Detect which cell encompasses the target text, then output its [x, y] center coordinate. 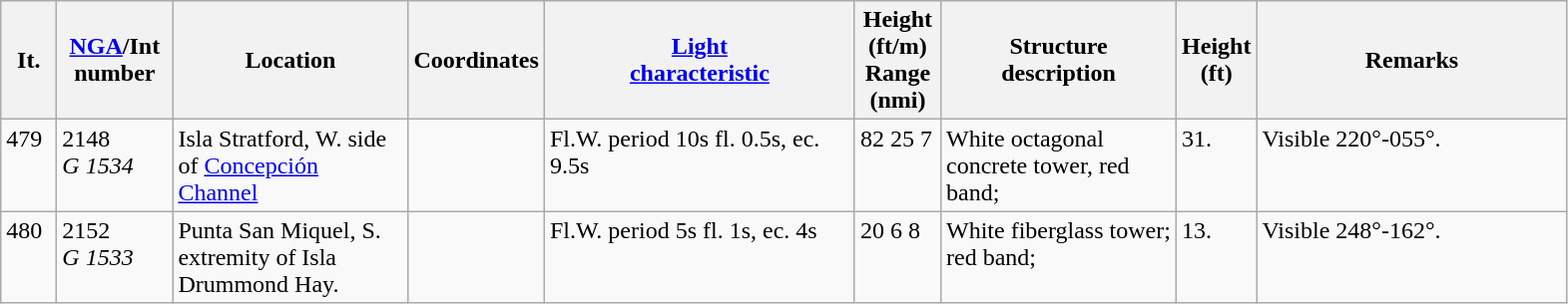
Location [290, 60]
NGA/Intnumber [115, 60]
Coordinates [476, 60]
Fl.W. period 10s fl. 0.5s, ec. 9.5s [699, 165]
White octagonal concrete tower, red band; [1058, 165]
White fiberglass tower; red band; [1058, 257]
Height (ft) [1217, 60]
Structuredescription [1058, 60]
Remarks [1411, 60]
Visible 220°-055°. [1411, 165]
13. [1217, 257]
479 [29, 165]
It. [29, 60]
Isla Stratford, W. side of Concepción Channel [290, 165]
Lightcharacteristic [699, 60]
480 [29, 257]
Punta San Miquel, S. extremity of Isla Drummond Hay. [290, 257]
31. [1217, 165]
Visible 248°-162°. [1411, 257]
2152G 1533 [115, 257]
2148G 1534 [115, 165]
Height (ft/m)Range (nmi) [897, 60]
82 25 7 [897, 165]
20 6 8 [897, 257]
Fl.W. period 5s fl. 1s, ec. 4s [699, 257]
